Output the [x, y] coordinate of the center of the cell containing the given text.  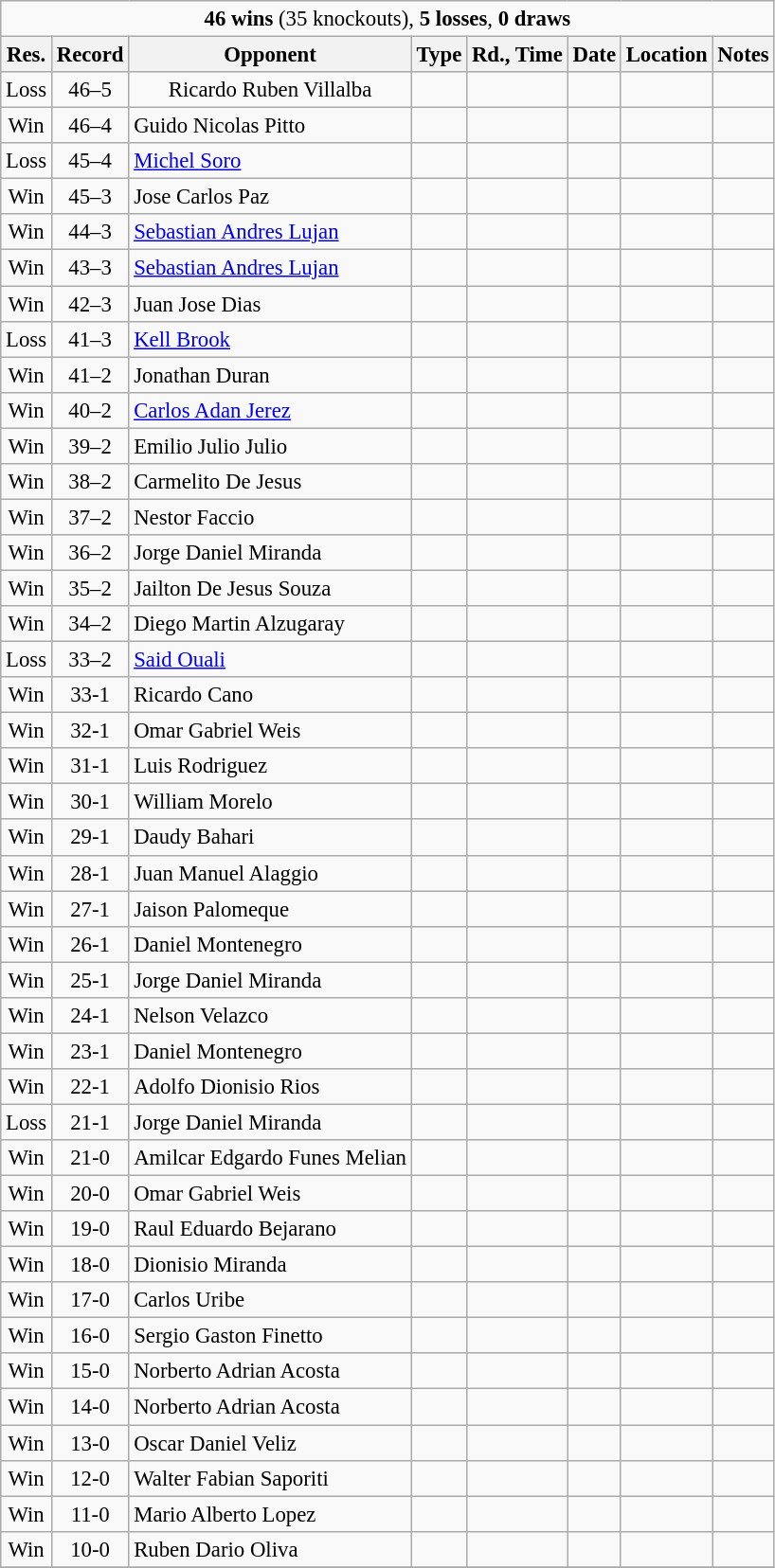
44–3 [89, 232]
24-1 [89, 1016]
37–2 [89, 517]
45–4 [89, 161]
Juan Jose Dias [270, 304]
Walter Fabian Saporiti [270, 1478]
Opponent [270, 55]
28-1 [89, 873]
34–2 [89, 624]
45–3 [89, 197]
Said Ouali [270, 660]
21-1 [89, 1122]
Location [667, 55]
32-1 [89, 731]
Jailton De Jesus Souza [270, 588]
33–2 [89, 660]
23-1 [89, 1051]
Dionisio Miranda [270, 1265]
Nelson Velazco [270, 1016]
Michel Soro [270, 161]
10-0 [89, 1549]
Nestor Faccio [270, 517]
35–2 [89, 588]
Res. [27, 55]
17-0 [89, 1300]
Date [594, 55]
Raul Eduardo Bejarano [270, 1229]
Jonathan Duran [270, 375]
41–3 [89, 339]
20-0 [89, 1194]
Daudy Bahari [270, 838]
19-0 [89, 1229]
Mario Alberto Lopez [270, 1514]
Record [89, 55]
Carlos Uribe [270, 1300]
11-0 [89, 1514]
Ruben Dario Oliva [270, 1549]
18-0 [89, 1265]
25-1 [89, 980]
22-1 [89, 1087]
Rd., Time [517, 55]
Carlos Adan Jerez [270, 410]
41–2 [89, 375]
46–5 [89, 90]
21-0 [89, 1158]
William Morelo [270, 802]
Luis Rodriguez [270, 766]
39–2 [89, 446]
Emilio Julio Julio [270, 446]
Kell Brook [270, 339]
12-0 [89, 1478]
Jaison Palomeque [270, 909]
Juan Manuel Alaggio [270, 873]
30-1 [89, 802]
Sergio Gaston Finetto [270, 1336]
42–3 [89, 304]
Ricardo Ruben Villalba [270, 90]
Oscar Daniel Veliz [270, 1443]
27-1 [89, 909]
36–2 [89, 553]
15-0 [89, 1372]
33-1 [89, 695]
31-1 [89, 766]
46–4 [89, 126]
26-1 [89, 944]
Diego Martin Alzugaray [270, 624]
14-0 [89, 1407]
43–3 [89, 268]
38–2 [89, 482]
Carmelito De Jesus [270, 482]
Jose Carlos Paz [270, 197]
40–2 [89, 410]
Amilcar Edgardo Funes Melian [270, 1158]
46 wins (35 knockouts), 5 losses, 0 draws [387, 19]
Ricardo Cano [270, 695]
13-0 [89, 1443]
16-0 [89, 1336]
Guido Nicolas Pitto [270, 126]
29-1 [89, 838]
Notes [743, 55]
Type [439, 55]
Adolfo Dionisio Rios [270, 1087]
